Determine the (X, Y) coordinate at the center of the cell enclosing the given text.  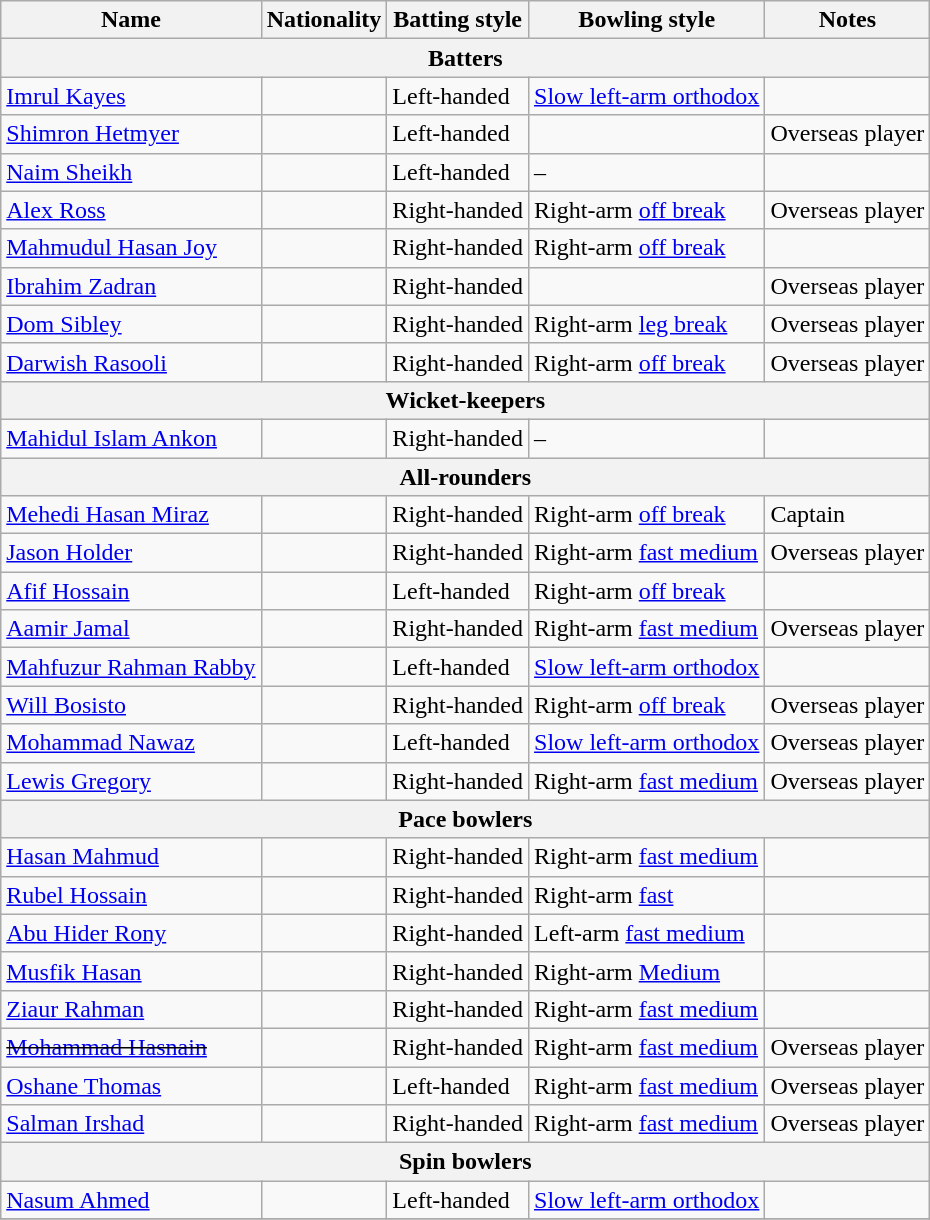
Imrul Kayes (131, 96)
Bowling style (647, 20)
Mohammad Nawaz (131, 743)
Mahmudul Hasan Joy (131, 248)
Right-arm Medium (647, 971)
Rubel Hossain (131, 895)
Naim Sheikh (131, 172)
Afif Hossain (131, 591)
Musfik Hasan (131, 971)
Mahfuzur Rahman Rabby (131, 667)
Alex Ross (131, 210)
Pace bowlers (466, 819)
Lewis Gregory (131, 781)
Shimron Hetmyer (131, 134)
Mahidul Islam Ankon (131, 438)
Nasum Ahmed (131, 1200)
Name (131, 20)
Oshane Thomas (131, 1085)
Nationality (324, 20)
Abu Hider Rony (131, 933)
Right-arm leg break (647, 324)
Notes (848, 20)
Ibrahim Zadran (131, 286)
Ziaur Rahman (131, 1009)
Right-arm fast (647, 895)
Jason Holder (131, 553)
Wicket-keepers (466, 400)
Batting style (458, 20)
Hasan Mahmud (131, 857)
Mehedi Hasan Miraz (131, 515)
Captain (848, 515)
Will Bosisto (131, 705)
All-rounders (466, 477)
Mohammad Hasnain (131, 1047)
Spin bowlers (466, 1162)
Salman Irshad (131, 1124)
Left-arm fast medium (647, 933)
Batters (466, 58)
Dom Sibley (131, 324)
Aamir Jamal (131, 629)
Darwish Rasooli (131, 362)
